Return [X, Y] of the center of cell containing provided text 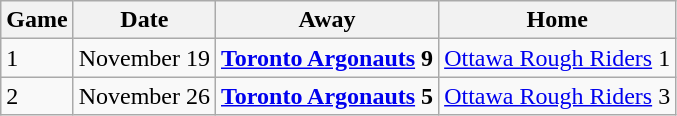
November 19 [144, 58]
Ottawa Rough Riders 3 [558, 96]
Home [558, 20]
Away [326, 20]
Date [144, 20]
2 [37, 96]
Toronto Argonauts 9 [326, 58]
Ottawa Rough Riders 1 [558, 58]
Game [37, 20]
November 26 [144, 96]
Toronto Argonauts 5 [326, 96]
1 [37, 58]
